Extract the (X, Y) coordinate from the center of the cell holding the provided text.  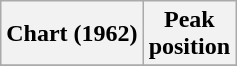
Chart (1962) (72, 34)
Peakposition (189, 34)
